Find where the given text appears and provide that cell's center as (x, y) coordinate. 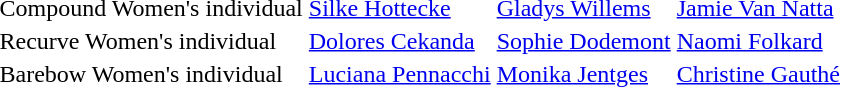
Dolores Cekanda (400, 41)
Sophie Dodemont (584, 41)
Naomi Folkard (758, 41)
